For the text-containing cell, return its midpoint in [X, Y] coordinate format. 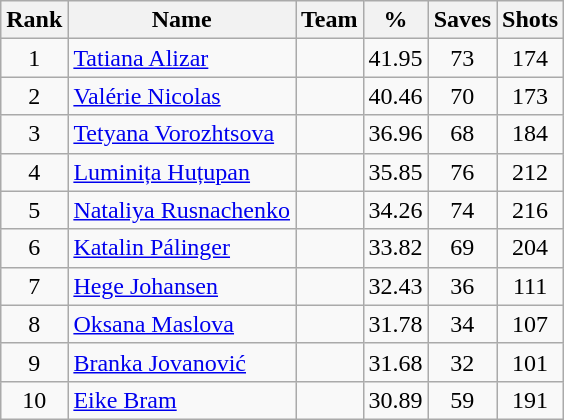
% [396, 20]
36 [462, 286]
107 [530, 324]
174 [530, 58]
111 [530, 286]
1 [34, 58]
2 [34, 96]
Nataliya Rusnachenko [182, 210]
76 [462, 172]
Eike Bram [182, 400]
32.43 [396, 286]
40.46 [396, 96]
32 [462, 362]
Tetyana Vorozhtsova [182, 134]
30.89 [396, 400]
33.82 [396, 248]
Branka Jovanović [182, 362]
Team [330, 20]
7 [34, 286]
9 [34, 362]
41.95 [396, 58]
173 [530, 96]
68 [462, 134]
10 [34, 400]
69 [462, 248]
Name [182, 20]
216 [530, 210]
8 [34, 324]
Saves [462, 20]
5 [34, 210]
191 [530, 400]
73 [462, 58]
36.96 [396, 134]
74 [462, 210]
Oksana Maslova [182, 324]
Luminița Huțupan [182, 172]
31.78 [396, 324]
3 [34, 134]
4 [34, 172]
31.68 [396, 362]
204 [530, 248]
6 [34, 248]
Valérie Nicolas [182, 96]
70 [462, 96]
Hege Johansen [182, 286]
59 [462, 400]
34.26 [396, 210]
35.85 [396, 172]
Katalin Pálinger [182, 248]
Shots [530, 20]
Rank [34, 20]
184 [530, 134]
101 [530, 362]
212 [530, 172]
34 [462, 324]
Tatiana Alizar [182, 58]
